Identify which cell holds the provided text, then report its (X, Y) central coordinate. 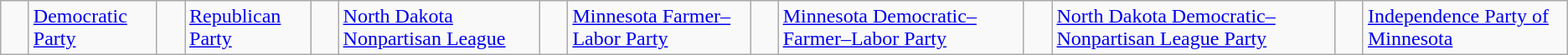
North Dakota Nonpartisan League (439, 28)
Minnesota Democratic–Farmer–Labor Party (901, 28)
North Dakota Democratic–Nonpartisan League Party (1194, 28)
Democratic Party (92, 28)
Independence Party of Minnesota (1465, 28)
Minnesota Farmer–Labor Party (659, 28)
Republican Party (247, 28)
